Find where the given text appears and provide that cell's center as [x, y] coordinate. 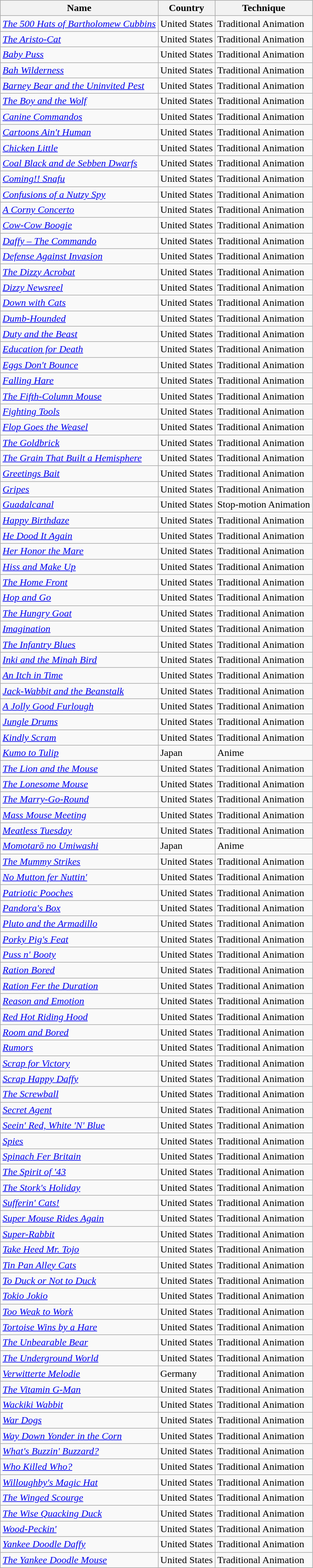
Defense Against Invasion [79, 256]
Kindly Scram [79, 738]
Verwitterte Melodie [79, 1374]
Scrap for Victory [79, 1063]
A Corny Concerto [79, 210]
Name [79, 8]
He Dood It Again [79, 536]
The Hungry Goat [79, 613]
Technique [264, 8]
Bah Wilderness [79, 70]
Dumb-Hounded [79, 318]
Sufferin' Cats! [79, 1203]
Pluto and the Armadillo [79, 923]
The Stork's Holiday [79, 1188]
Daffy – The Commando [79, 241]
Wackiki Wabbit [79, 1405]
The Grain That Built a Hemisphere [79, 458]
Flop Goes the Weasel [79, 427]
Eggs Don't Bounce [79, 365]
The Yankee Doodle Mouse [79, 1560]
Gripes [79, 489]
Her Honor the Mare [79, 551]
Pandora's Box [79, 908]
The Goldbrick [79, 442]
What's Buzzin' Buzzard? [79, 1451]
Imagination [79, 629]
Spies [79, 1141]
Ration Fer the Duration [79, 986]
Barney Bear and the Uninvited Pest [79, 86]
Stop-motion Animation [264, 505]
Reason and Emotion [79, 1001]
Jungle Drums [79, 722]
Scrap Happy Daffy [79, 1079]
Yankee Doodle Daffy [79, 1544]
Cow-Cow Boogie [79, 225]
Porky Pig's Feat [79, 939]
Meatless Tuesday [79, 830]
Hop and Go [79, 598]
Too Weak to Work [79, 1312]
Tin Pan Alley Cats [79, 1265]
Mass Mouse Meeting [79, 815]
To Duck or Not to Duck [79, 1281]
Room and Bored [79, 1032]
Way Down Yonder in the Corn [79, 1435]
Tortoise Wins by a Hare [79, 1327]
The Screwball [79, 1094]
Chicken Little [79, 148]
Country [186, 8]
Down with Cats [79, 303]
Momotarō no Umiwashi [79, 846]
Confusions of a Nutzy Spy [79, 194]
The Marry-Go-Round [79, 799]
Red Hot Riding Hood [79, 1017]
Germany [186, 1374]
The Winged Scourge [79, 1498]
War Dogs [79, 1420]
The Home Front [79, 582]
Ration Bored [79, 970]
Coal Black and de Sebben Dwarfs [79, 163]
The Wise Quacking Duck [79, 1513]
The 500 Hats of Bartholomew Cubbins [79, 24]
The Mummy Strikes [79, 861]
Spinach Fer Britain [79, 1156]
Jack-Wabbit and the Beanstalk [79, 691]
Seein' Red, White 'N' Blue [79, 1125]
The Infantry Blues [79, 644]
Cartoons Ain't Human [79, 132]
Duty and the Beast [79, 334]
Falling Hare [79, 380]
Education for Death [79, 349]
Super Mouse Rides Again [79, 1219]
Coming!! Snafu [79, 179]
Dizzy Newsreel [79, 287]
Who Killed Who? [79, 1467]
The Spirit of '43 [79, 1172]
Fighting Tools [79, 411]
Super-Rabbit [79, 1234]
The Dizzy Acrobat [79, 272]
An Itch in Time [79, 675]
Kumo to Tulip [79, 753]
Take Heed Mr. Tojo [79, 1250]
The Aristo-Cat [79, 39]
Rumors [79, 1048]
Inki and the Minah Bird [79, 660]
A Jolly Good Furlough [79, 707]
The Unbearable Bear [79, 1343]
Baby Puss [79, 55]
Guadalcanal [79, 505]
Secret Agent [79, 1110]
Tokio Jokio [79, 1296]
Canine Commandos [79, 117]
The Lion and the Mouse [79, 769]
The Lonesome Mouse [79, 784]
Hiss and Make Up [79, 567]
Wood-Peckin' [79, 1529]
Happy Birthdaze [79, 520]
Greetings Bait [79, 474]
The Fifth-Column Mouse [79, 396]
Puss n' Booty [79, 955]
The Vitamin G-Man [79, 1389]
The Boy and the Wolf [79, 101]
Willoughby's Magic Hat [79, 1482]
The Underground World [79, 1358]
Patriotic Pooches [79, 892]
No Mutton fer Nuttin' [79, 877]
